Pinpoint the cell where the given text exists, returning its [x, y] midpoint coordinate. 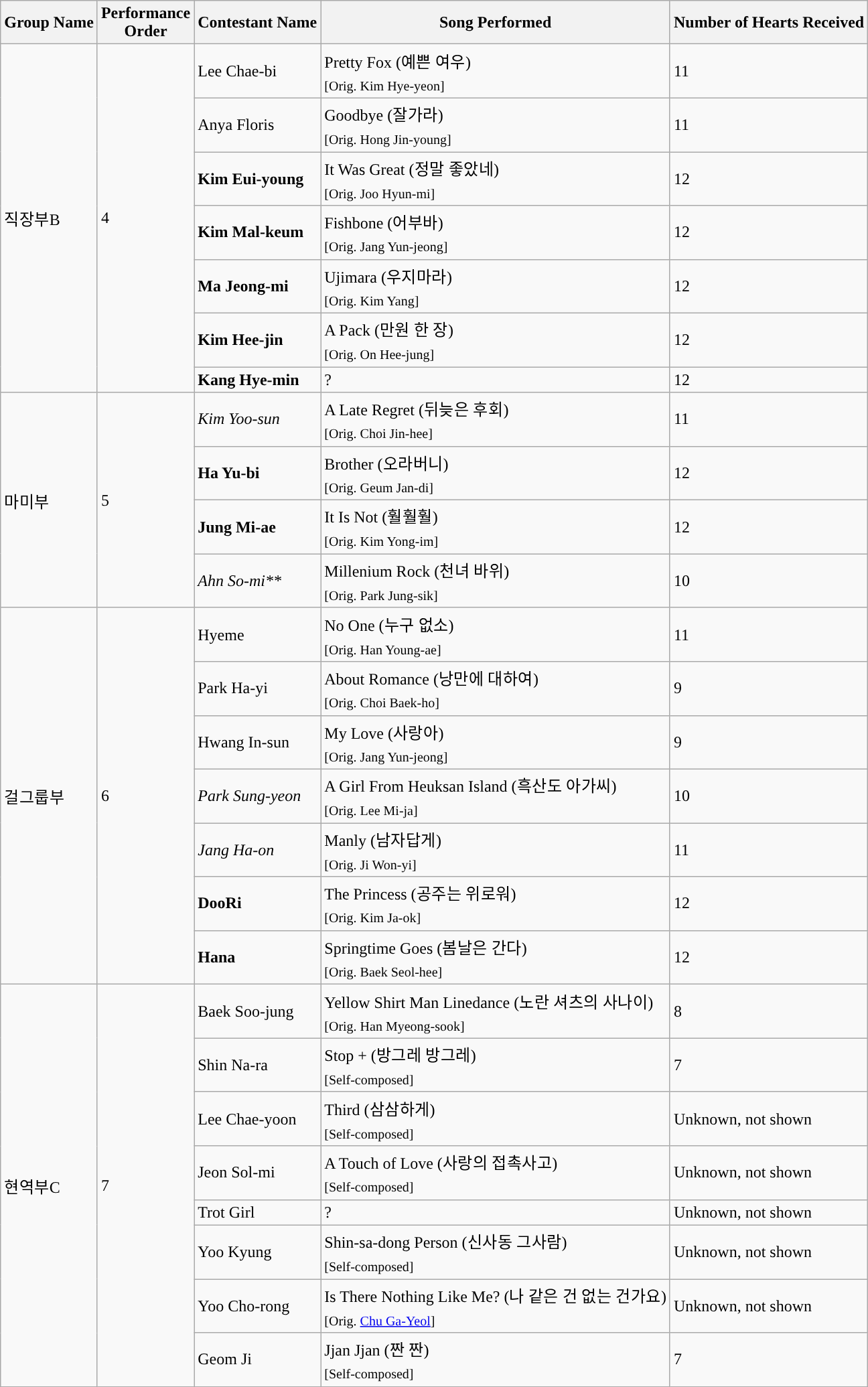
A Late Regret (뒤늦은 후회)[Orig. Choi Jin-hee] [496, 419]
Jjan Jjan (짠 짠)[Self-composed] [496, 1360]
Kim Mal-keum [257, 232]
5 [145, 500]
It Was Great (정말 좋았네)[Orig. Joo Hyun-mi] [496, 178]
Ujimara (우지마라)[Orig. Kim Yang] [496, 286]
마미부 [50, 500]
Springtime Goes (봄날은 간다)[Orig. Baek Seol-hee] [496, 957]
No One (누구 없소)[Orig. Han Young-ae] [496, 634]
Shin Na-ra [257, 1065]
Is There Nothing Like Me? (나 같은 건 없는 건가요)[Orig. Chu Ga-Yeol] [496, 1306]
Yoo Kyung [257, 1252]
Brother (오라버니)[Orig. Geum Jan-di] [496, 473]
Park Ha-yi [257, 688]
4 [145, 218]
Contestant Name [257, 23]
Stop + (방그레 방그레)[Self-composed] [496, 1065]
Hyeme [257, 634]
Ha Yu-bi [257, 473]
현역부C [50, 1185]
A Pack (만원 한 장)[Orig. On Hee-jung] [496, 340]
Ma Jeong-mi [257, 286]
DooRi [257, 903]
Group Name [50, 23]
Millenium Rock (천녀 바위)[Orig. Park Jung-sik] [496, 581]
Kim Hee-jin [257, 340]
It Is Not (훨훨훨)[Orig. Kim Yong-im] [496, 527]
Number of Hearts Received [769, 23]
The Princess (공주는 위로워)[Orig. Kim Ja-ok] [496, 903]
Lee Chae-yoon [257, 1118]
Pretty Fox (예쁜 여우)[Orig. Kim Hye-yeon] [496, 71]
Hwang In-sun [257, 742]
6 [145, 796]
Song Performed [496, 23]
Anya Floris [257, 125]
8 [769, 1011]
My Love (사랑아)[Orig. Jang Yun-jeong] [496, 742]
A Touch of Love (사랑의 접촉사고)[Self-composed] [496, 1173]
About Romance (낭만에 대하여)[Orig. Choi Baek-ho] [496, 688]
Fishbone (어부바)[Orig. Jang Yun-jeong] [496, 232]
Baek Soo-jung [257, 1011]
Jang Ha-on [257, 850]
Trot Girl [257, 1212]
Geom Ji [257, 1360]
직장부B [50, 218]
Jung Mi-ae [257, 527]
Kim Eui-young [257, 178]
Yellow Shirt Man Linedance (노란 셔츠의 사나이)[Orig. Han Myeong-sook] [496, 1011]
Ahn So-mi** [257, 581]
Kang Hye-min [257, 380]
Shin-sa-dong Person (신사동 그사람)[Self-composed] [496, 1252]
Park Sung-yeon [257, 796]
Manly (남자답게)[Orig. Ji Won-yi] [496, 850]
Third (삼삼하게)[Self-composed] [496, 1118]
Lee Chae-bi [257, 71]
Jeon Sol-mi [257, 1173]
Hana [257, 957]
PerformanceOrder [145, 23]
Kim Yoo-sun [257, 419]
A Girl From Heuksan Island (흑산도 아가씨)[Orig. Lee Mi-ja] [496, 796]
걸그룹부 [50, 796]
Goodbye (잘가라)[Orig. Hong Jin-young] [496, 125]
Yoo Cho-rong [257, 1306]
